Identify which cell holds the provided text, then report its (X, Y) central coordinate. 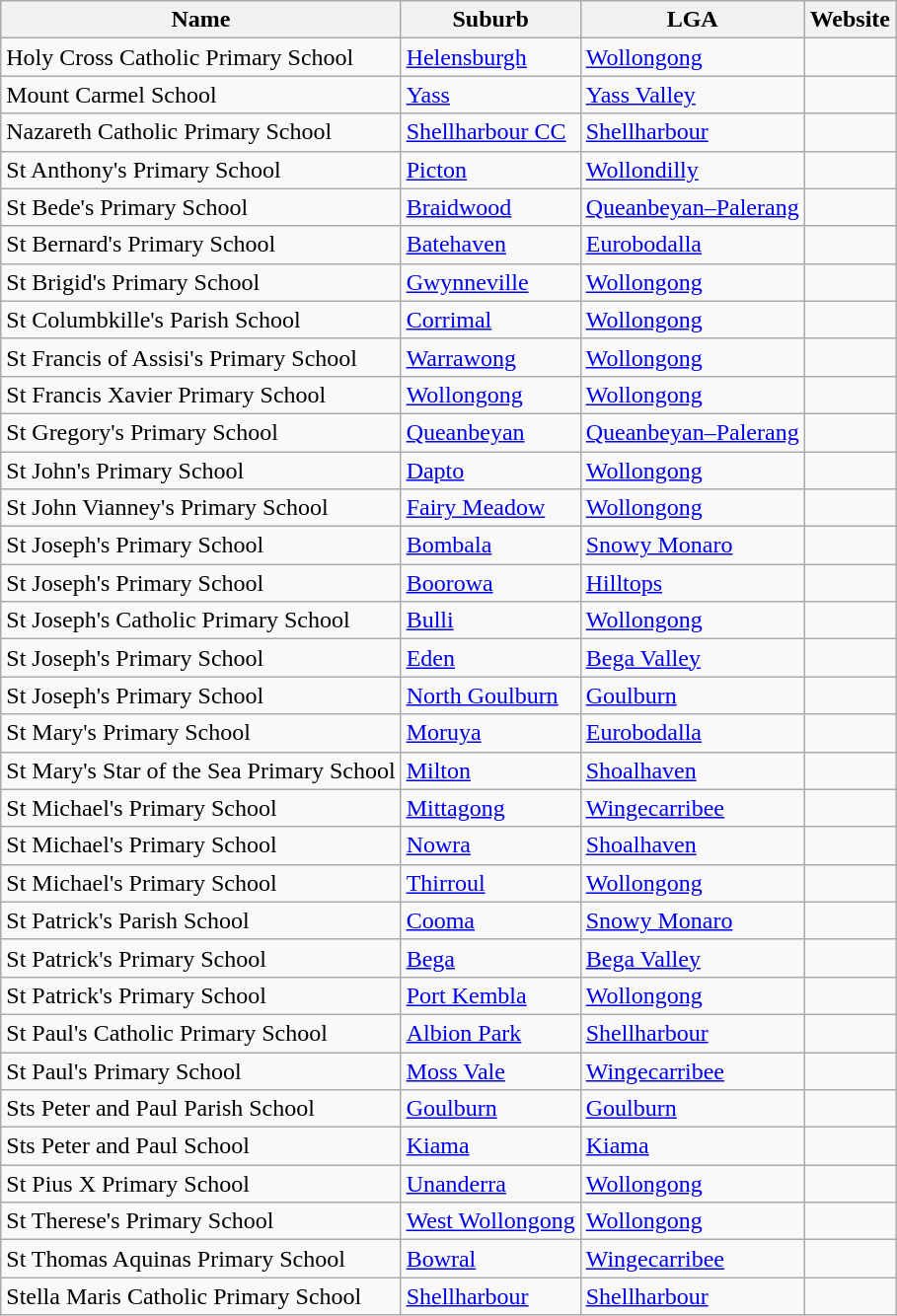
Mount Carmel School (201, 95)
St Francis Xavier Primary School (201, 395)
Nazareth Catholic Primary School (201, 132)
Moss Vale (490, 1070)
LGA (693, 20)
Warrawong (490, 357)
St Brigid's Primary School (201, 282)
Stella Maris Catholic Primary School (201, 1296)
St Mary's Star of the Sea Primary School (201, 770)
Bulli (490, 621)
Gwynneville (490, 282)
Moruya (490, 733)
Shellharbour CC (490, 132)
St Patrick's Parish School (201, 920)
Bowral (490, 1259)
St Mary's Primary School (201, 733)
North Goulburn (490, 695)
St John's Primary School (201, 471)
Eden (490, 658)
Queanbeyan (490, 432)
Fairy Meadow (490, 508)
Yass (490, 95)
St Pius X Primary School (201, 1184)
Mittagong (490, 808)
Cooma (490, 920)
Nowra (490, 845)
Hilltops (693, 583)
St Joseph's Catholic Primary School (201, 621)
Helensburgh (490, 57)
St Bernard's Primary School (201, 245)
Boorowa (490, 583)
Website (850, 20)
Braidwood (490, 207)
Corrimal (490, 320)
St Bede's Primary School (201, 207)
St Thomas Aquinas Primary School (201, 1259)
Thirroul (490, 883)
St Gregory's Primary School (201, 432)
St Therese's Primary School (201, 1221)
St Paul's Primary School (201, 1070)
Sts Peter and Paul School (201, 1146)
St John Vianney's Primary School (201, 508)
Milton (490, 770)
St Francis of Assisi's Primary School (201, 357)
Dapto (490, 471)
Unanderra (490, 1184)
St Anthony's Primary School (201, 170)
Port Kembla (490, 995)
Suburb (490, 20)
Sts Peter and Paul Parish School (201, 1109)
Picton (490, 170)
Batehaven (490, 245)
Wollondilly (693, 170)
Yass Valley (693, 95)
Holy Cross Catholic Primary School (201, 57)
Bega (490, 958)
Bombala (490, 546)
Name (201, 20)
West Wollongong (490, 1221)
St Paul's Catholic Primary School (201, 1033)
Albion Park (490, 1033)
St Columbkille's Parish School (201, 320)
